Capture the cell that displays the provided text and extract its (x, y) central coordinate. 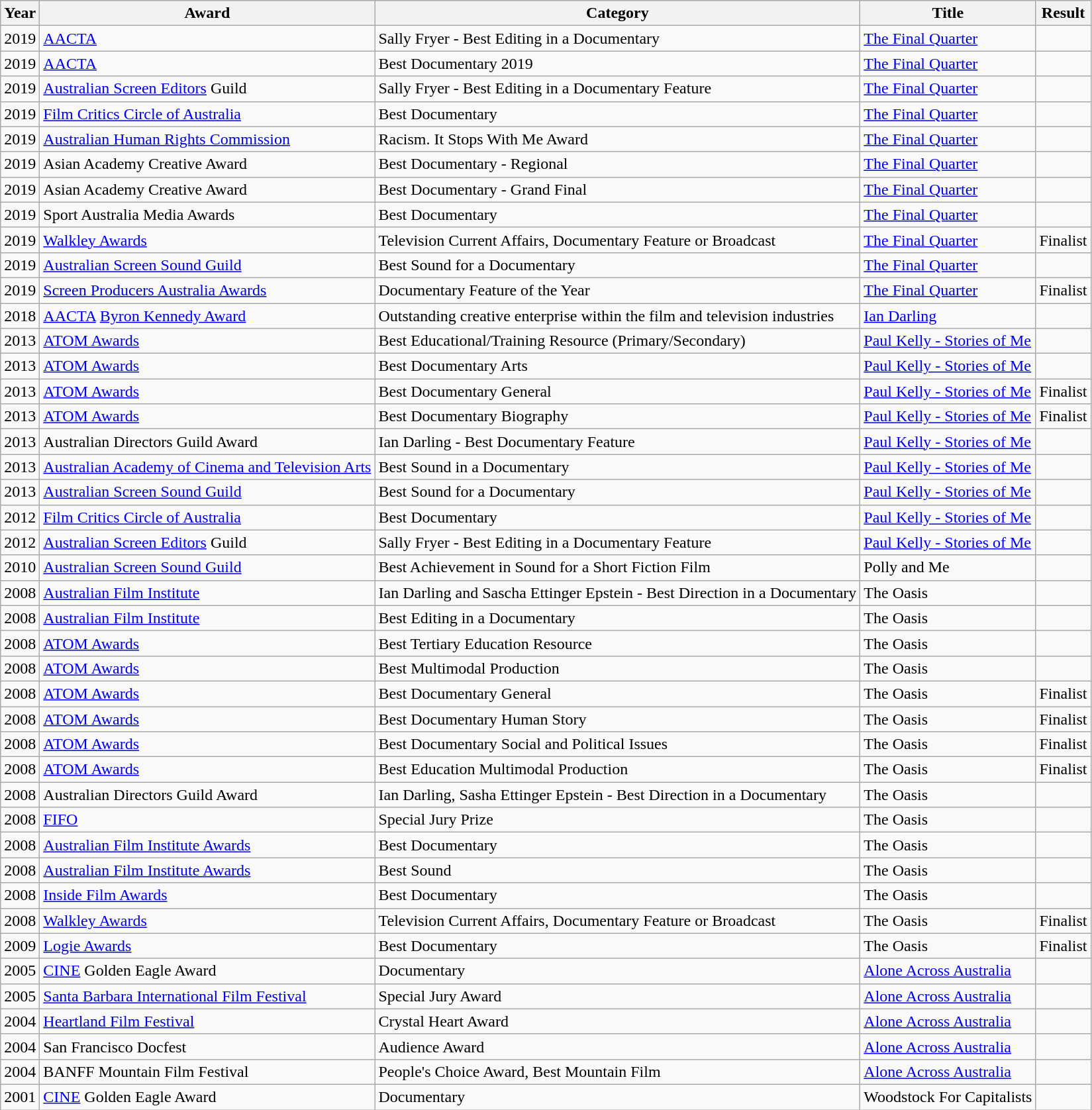
FIFO (207, 820)
Best Multimodal Production (617, 668)
Special Jury Award (617, 996)
Logie Awards (207, 946)
Best Editing in a Documentary (617, 618)
Best Educational/Training Resource (Primary/Secondary) (617, 341)
Australian Human Rights Commission (207, 139)
Special Jury Prize (617, 820)
Best Documentary Biography (617, 417)
Best Tertiary Education Resource (617, 643)
Sport Australia Media Awards (207, 215)
Ian Darling and Sascha Ettinger Epstein - Best Direction in a Documentary (617, 593)
Best Documentary - Regional (617, 164)
Polly and Me (948, 568)
2018 (20, 316)
Year (20, 13)
Best Documentary Human Story (617, 719)
Documentary Feature of the Year (617, 290)
Best Achievement in Sound for a Short Fiction Film (617, 568)
Best Documentary Arts (617, 366)
Best Sound in a Documentary (617, 467)
Best Documentary Social and Political Issues (617, 744)
Racism. It Stops With Me Award (617, 139)
Audience Award (617, 1046)
Title (948, 13)
Woodstock For Capitalists (948, 1097)
Result (1064, 13)
Best Documentary - Grand Final (617, 189)
San Francisco Docfest (207, 1046)
Inside Film Awards (207, 895)
Ian Darling, Sasha Ettinger Epstein - Best Direction in a Documentary (617, 795)
Ian Darling (948, 316)
Best Documentary 2019 (617, 64)
Santa Barbara International Film Festival (207, 996)
2010 (20, 568)
BANFF Mountain Film Festival (207, 1072)
Crystal Heart Award (617, 1021)
Award (207, 13)
Category (617, 13)
Best Sound (617, 870)
Ian Darling - Best Documentary Feature (617, 442)
2001 (20, 1097)
Best Education Multimodal Production (617, 770)
Heartland Film Festival (207, 1021)
Outstanding creative enterprise within the film and television industries (617, 316)
2009 (20, 946)
AACTA Byron Kennedy Award (207, 316)
Australian Academy of Cinema and Television Arts (207, 467)
Sally Fryer - Best Editing in a Documentary (617, 38)
People's Choice Award, Best Mountain Film (617, 1072)
Screen Producers Australia Awards (207, 290)
